Scan for the cell matching the given text and deliver its (X, Y) coordinate at center. 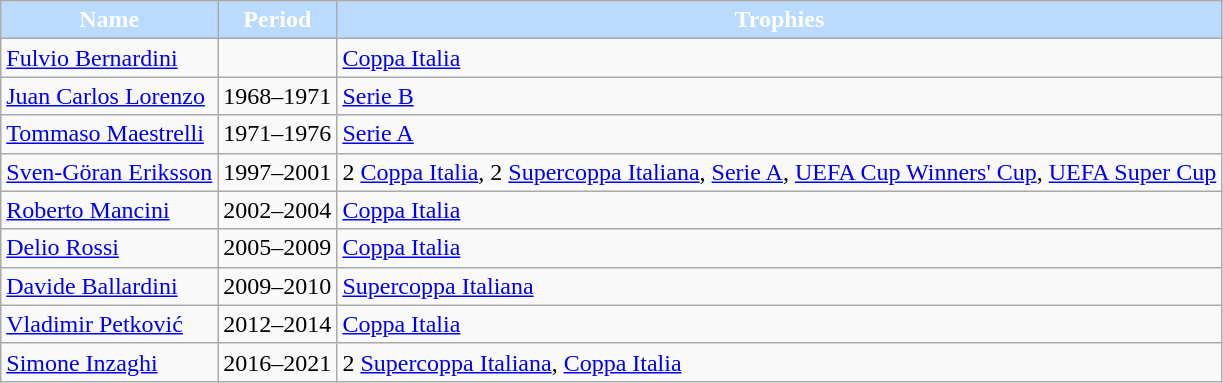
1968–1971 (278, 96)
Tommaso Maestrelli (110, 134)
Supercoppa Italiana (780, 286)
Sven-Göran Eriksson (110, 172)
Vladimir Petković (110, 324)
2009–2010 (278, 286)
Serie A (780, 134)
1971–1976 (278, 134)
2016–2021 (278, 362)
Juan Carlos Lorenzo (110, 96)
Davide Ballardini (110, 286)
Period (278, 20)
Trophies (780, 20)
2005–2009 (278, 248)
Fulvio Bernardini (110, 58)
2002–2004 (278, 210)
2 Supercoppa Italiana, Coppa Italia (780, 362)
Simone Inzaghi (110, 362)
1997–2001 (278, 172)
Serie B (780, 96)
Name (110, 20)
2012–2014 (278, 324)
2 Coppa Italia, 2 Supercoppa Italiana, Serie A, UEFA Cup Winners' Cup, UEFA Super Cup (780, 172)
Delio Rossi (110, 248)
Roberto Mancini (110, 210)
